Return [x, y] of the center of cell containing provided text 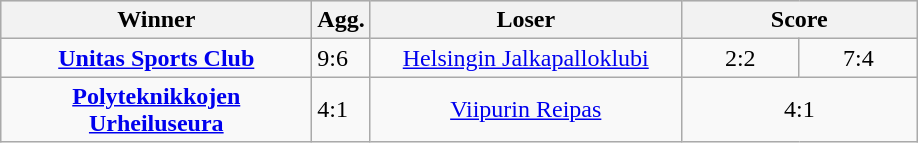
Viipurin Reipas [526, 110]
2:2 [740, 58]
7:4 [858, 58]
9:6 [341, 58]
Agg. [341, 20]
Polyteknikkojen Urheiluseura [156, 110]
Winner [156, 20]
Loser [526, 20]
Score [799, 20]
Unitas Sports Club [156, 58]
Helsingin Jalkapalloklubi [526, 58]
